Locate the cell with the specified text and output its (X, Y) center coordinate. 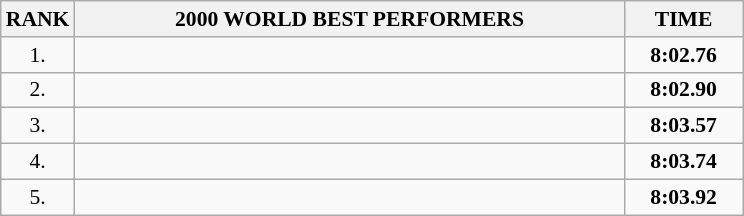
2. (38, 90)
8:03.74 (684, 162)
1. (38, 55)
8:02.76 (684, 55)
TIME (684, 19)
2000 WORLD BEST PERFORMERS (349, 19)
8:03.92 (684, 197)
RANK (38, 19)
8:02.90 (684, 90)
8:03.57 (684, 126)
3. (38, 126)
4. (38, 162)
5. (38, 197)
